Provide the [x, y] coordinate of the cell's center where the given text is located.  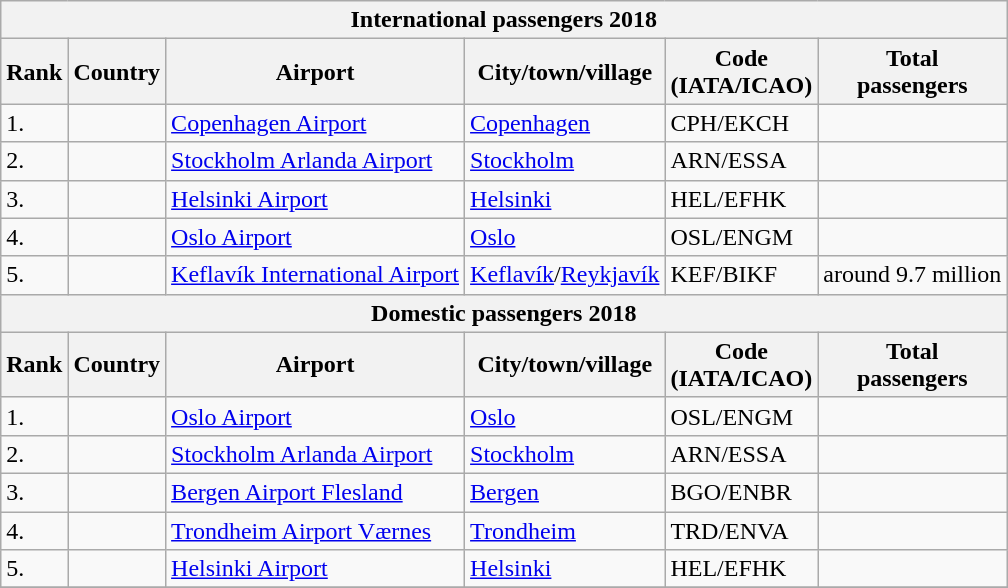
Copenhagen [565, 123]
Copenhagen Airport [316, 123]
TRD/ENVA [742, 531]
Domestic passengers 2018 [504, 313]
Keflavík International Airport [316, 275]
Trondheim Airport Værnes [316, 531]
CPH/EKCH [742, 123]
Keflavík/Reykjavík [565, 275]
KEF/BIKF [742, 275]
International passengers 2018 [504, 20]
Bergen [565, 492]
BGO/ENBR [742, 492]
Trondheim [565, 531]
Bergen Airport Flesland [316, 492]
around 9.7 million [912, 275]
